Locate the cell with the specified text and output its (X, Y) center coordinate. 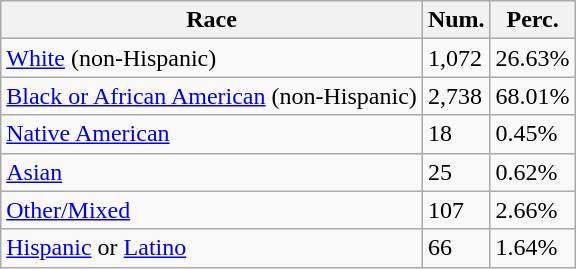
0.45% (532, 134)
Other/Mixed (212, 210)
2,738 (456, 96)
Num. (456, 20)
1,072 (456, 58)
66 (456, 248)
25 (456, 172)
1.64% (532, 248)
2.66% (532, 210)
Hispanic or Latino (212, 248)
0.62% (532, 172)
18 (456, 134)
Asian (212, 172)
Race (212, 20)
68.01% (532, 96)
Black or African American (non-Hispanic) (212, 96)
Perc. (532, 20)
107 (456, 210)
26.63% (532, 58)
Native American (212, 134)
White (non-Hispanic) (212, 58)
